Capture the cell that displays the provided text and extract its [x, y] central coordinate. 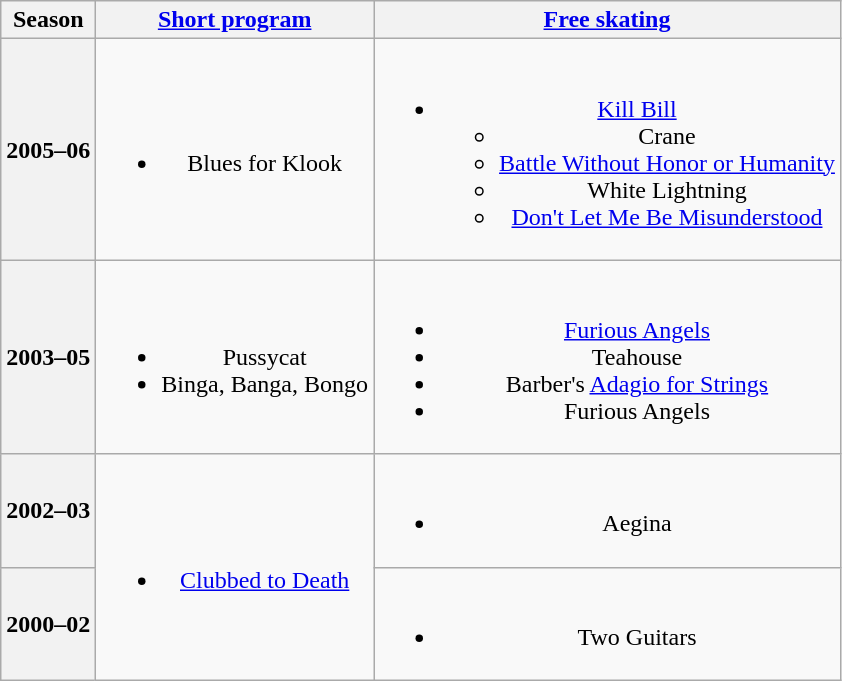
Free skating [608, 20]
2002–03 [48, 510]
Kill BillCrane Battle Without Honor or Humanity White Lightning Don't Let Me Be Misunderstood [608, 150]
Two Guitars [608, 624]
2003–05 [48, 357]
Clubbed to Death [235, 567]
Furious Angels Teahouse Barber's Adagio for Strings Furious Angels [608, 357]
Season [48, 20]
Blues for Klook [235, 150]
Short program [235, 20]
2000–02 [48, 624]
Pussycat Binga, Banga, Bongo [235, 357]
2005–06 [48, 150]
Aegina [608, 510]
